Scan for the cell matching the given text and deliver its [X, Y] coordinate at center. 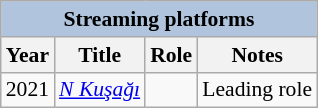
Leading role [257, 90]
Year [28, 55]
Streaming platforms [159, 19]
Role [171, 55]
Title [100, 55]
N Kuşağı [100, 90]
2021 [28, 90]
Notes [257, 55]
